Locate the cell with the specified text and output its [x, y] center coordinate. 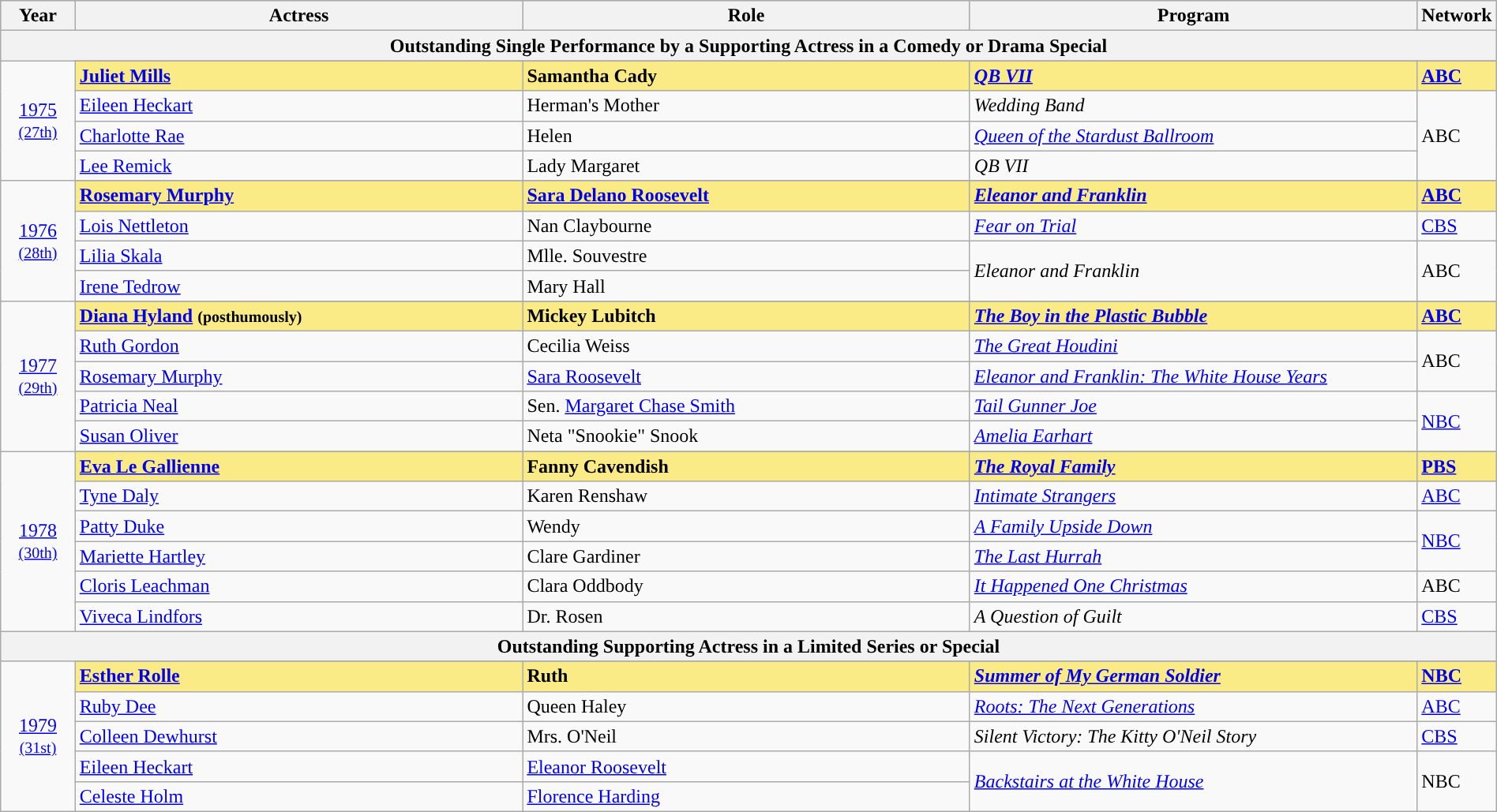
Mary Hall [746, 286]
Esther Rolle [298, 676]
A Question of Guilt [1193, 616]
Samantha Cady [746, 76]
Charlotte Rae [298, 136]
Diana Hyland (posthumously) [298, 316]
Karen Renshaw [746, 496]
1975(27th) [38, 121]
Cloris Leachman [298, 586]
Cecilia Weiss [746, 346]
Wedding Band [1193, 106]
PBS [1457, 466]
Clare Gardiner [746, 556]
Eleanor Roosevelt [746, 766]
Fanny Cavendish [746, 466]
1976(28th) [38, 241]
Actress [298, 16]
Lilia Skala [298, 256]
Summer of My German Soldier [1193, 676]
Outstanding Supporting Actress in a Limited Series or Special [748, 646]
Irene Tedrow [298, 286]
Tyne Daly [298, 496]
Viveca Lindfors [298, 616]
Lady Margaret [746, 166]
Colleen Dewhurst [298, 736]
Tail Gunner Joe [1193, 406]
Mrs. O'Neil [746, 736]
Celeste Holm [298, 796]
Roots: The Next Generations [1193, 706]
Year [38, 16]
The Boy in the Plastic Bubble [1193, 316]
Network [1457, 16]
The Great Houdini [1193, 346]
Susan Oliver [298, 436]
Ruby Dee [298, 706]
It Happened One Christmas [1193, 586]
Helen [746, 136]
Eva Le Gallienne [298, 466]
Dr. Rosen [746, 616]
Neta "Snookie" Snook [746, 436]
Queen Haley [746, 706]
1977(29th) [38, 376]
Ruth Gordon [298, 346]
Sen. Margaret Chase Smith [746, 406]
Mlle. Souvestre [746, 256]
Florence Harding [746, 796]
Role [746, 16]
Juliet Mills [298, 76]
1978(30th) [38, 541]
Nan Claybourne [746, 226]
Lee Remick [298, 166]
Patricia Neal [298, 406]
Sara Roosevelt [746, 376]
1979(31st) [38, 736]
Clara Oddbody [746, 586]
Outstanding Single Performance by a Supporting Actress in a Comedy or Drama Special [748, 46]
Program [1193, 16]
Queen of the Stardust Ballroom [1193, 136]
Patty Duke [298, 526]
The Last Hurrah [1193, 556]
Eleanor and Franklin: The White House Years [1193, 376]
Fear on Trial [1193, 226]
Intimate Strangers [1193, 496]
Mickey Lubitch [746, 316]
Herman's Mother [746, 106]
Silent Victory: The Kitty O'Neil Story [1193, 736]
Wendy [746, 526]
Mariette Hartley [298, 556]
Amelia Earhart [1193, 436]
Lois Nettleton [298, 226]
A Family Upside Down [1193, 526]
Ruth [746, 676]
The Royal Family [1193, 466]
Backstairs at the White House [1193, 781]
Sara Delano Roosevelt [746, 196]
